For the text-containing cell, return its midpoint in [X, Y] coordinate format. 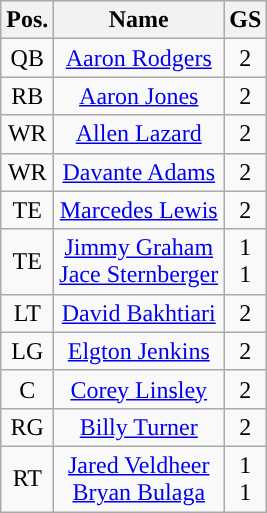
David Bakhtiari [139, 313]
Jimmy GrahamJace Sternberger [139, 262]
Billy Turner [139, 427]
Marcedes Lewis [139, 210]
Pos. [28, 20]
LT [28, 313]
Davante Adams [139, 172]
Name [139, 20]
LG [28, 351]
Elgton Jenkins [139, 351]
Aaron Jones [139, 96]
RG [28, 427]
Aaron Rodgers [139, 58]
Allen Lazard [139, 134]
RT [28, 478]
Jared VeldheerBryan Bulaga [139, 478]
QB [28, 58]
GS [246, 20]
Corey Linsley [139, 389]
C [28, 389]
RB [28, 96]
